Determine the (x, y) coordinate at the center of the cell enclosing the given text.  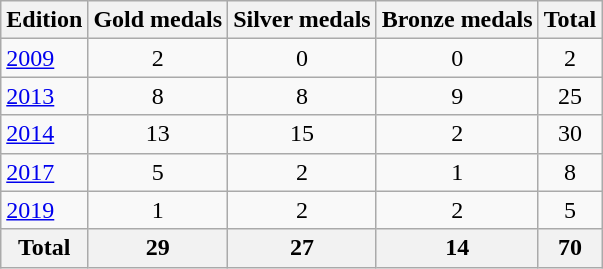
25 (570, 96)
Bronze medals (457, 20)
2014 (44, 134)
15 (302, 134)
29 (158, 248)
2009 (44, 58)
2017 (44, 172)
Edition (44, 20)
70 (570, 248)
30 (570, 134)
9 (457, 96)
2013 (44, 96)
Gold medals (158, 20)
27 (302, 248)
13 (158, 134)
14 (457, 248)
Silver medals (302, 20)
2019 (44, 210)
